Capture the cell that displays the provided text and extract its [x, y] central coordinate. 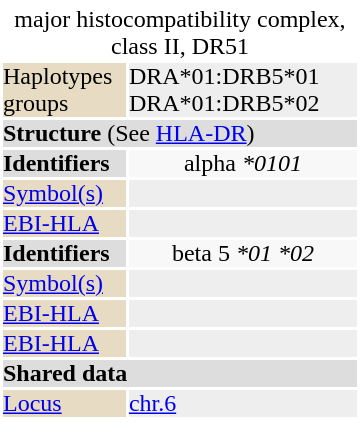
chr.6 [243, 404]
major histocompatibility complex, class II, DR51 [180, 33]
beta 5 *01 *02 [243, 254]
alpha *0101 [243, 164]
Locus [64, 404]
Structure (See HLA-DR) [180, 134]
DRA*01:DRB5*01 DRA*01:DRB5*02 [243, 90]
Shared data [180, 374]
Haplotypes groups [64, 90]
